For the text-containing cell, return its midpoint in [x, y] coordinate format. 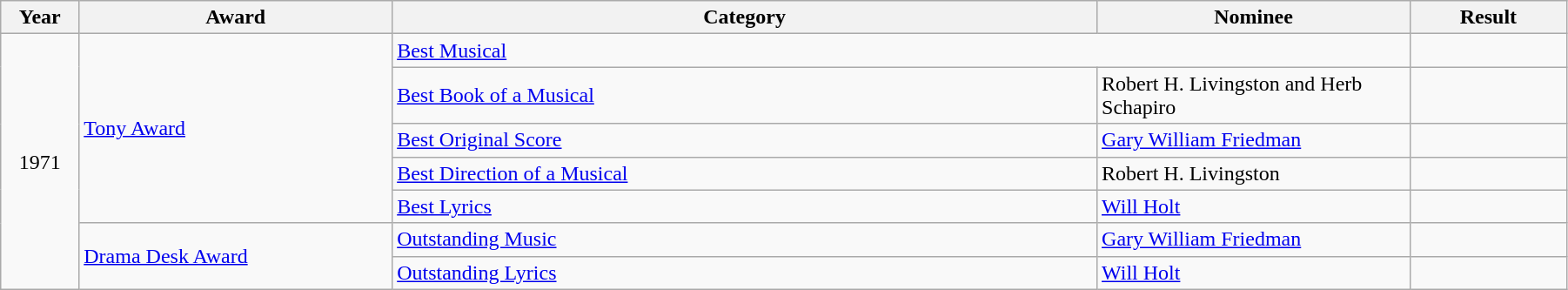
Award [236, 17]
Year [40, 17]
Best Lyrics [745, 206]
Outstanding Lyrics [745, 273]
Best Direction of a Musical [745, 173]
Nominee [1254, 17]
Best Original Score [745, 140]
Robert H. Livingston [1254, 173]
1971 [40, 162]
Robert H. Livingston and Herb Schapiro [1254, 96]
Best Book of a Musical [745, 96]
Result [1488, 17]
Category [745, 17]
Best Musical [901, 51]
Outstanding Music [745, 239]
Drama Desk Award [236, 256]
Tony Award [236, 129]
